Find where the given text appears and provide that cell's center as (x, y) coordinate. 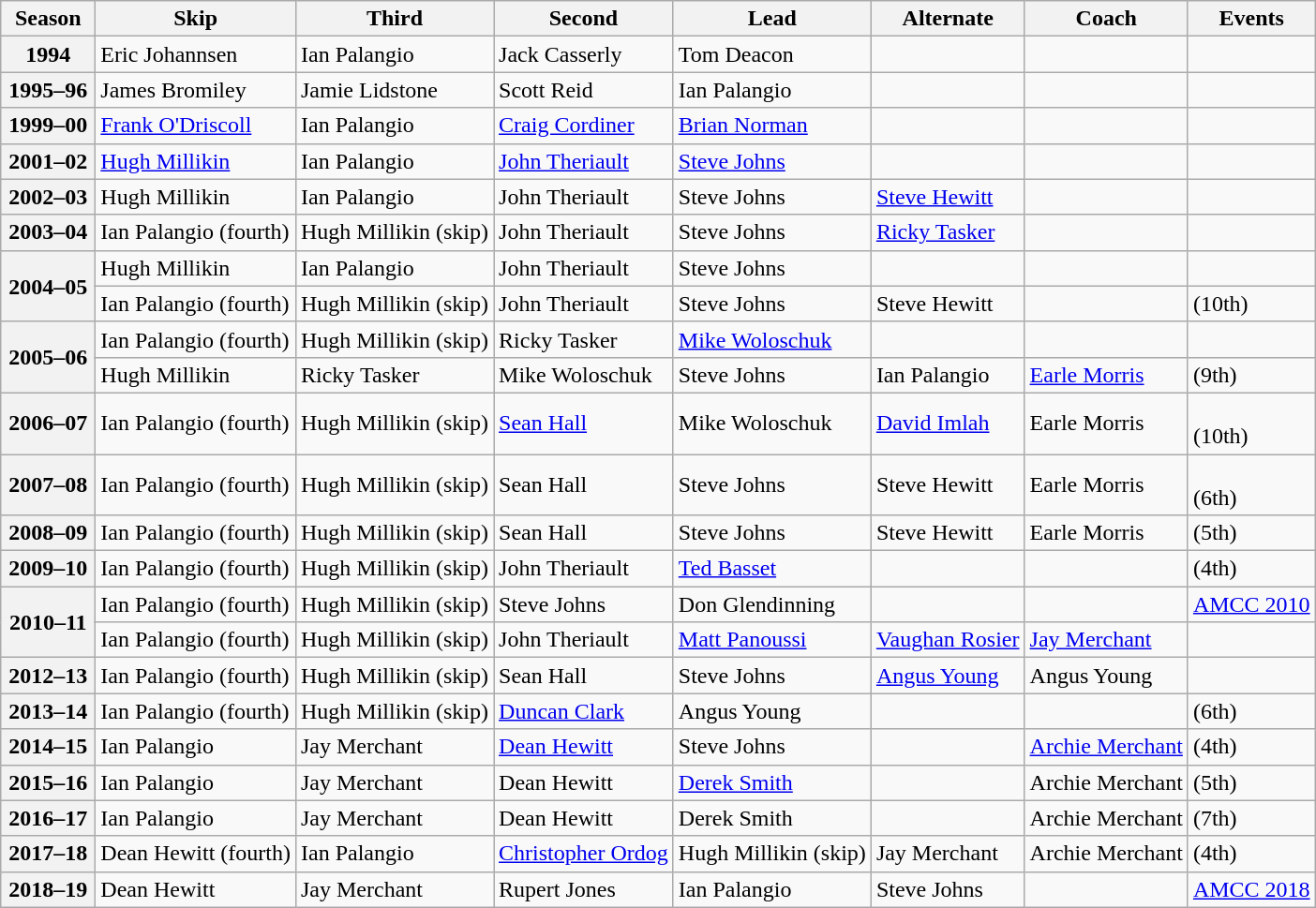
Dean Hewitt (fourth) (196, 854)
Season (49, 19)
Don Glendinning (772, 604)
David Imlah (948, 424)
1999–00 (49, 126)
2001–02 (49, 161)
2008–09 (49, 533)
2013–14 (49, 711)
2009–10 (49, 569)
2012–13 (49, 676)
1994 (49, 54)
Scott Reid (584, 90)
Jack Casserly (584, 54)
Duncan Clark (584, 711)
1995–96 (49, 90)
(7th) (1251, 818)
Lead (772, 19)
Skip (196, 19)
Second (584, 19)
AMCC 2010 (1251, 604)
2010–11 (49, 622)
Frank O'Driscoll (196, 126)
2018–19 (49, 889)
Rupert Jones (584, 889)
2017–18 (49, 854)
2015–16 (49, 782)
2002–03 (49, 197)
(9th) (1251, 375)
2003–04 (49, 232)
Alternate (948, 19)
Tom Deacon (772, 54)
2004–05 (49, 286)
2006–07 (49, 424)
James Bromiley (196, 90)
Brian Norman (772, 126)
2016–17 (49, 818)
Craig Cordiner (584, 126)
Jamie Lidstone (394, 90)
Coach (1106, 19)
2005–06 (49, 357)
AMCC 2018 (1251, 889)
Matt Panoussi (772, 640)
Christopher Ordog (584, 854)
Third (394, 19)
Ted Basset (772, 569)
Vaughan Rosier (948, 640)
Eric Johannsen (196, 54)
Events (1251, 19)
2014–15 (49, 747)
2007–08 (49, 484)
